Provide the (X, Y) coordinate of the cell's center where the given text is located.  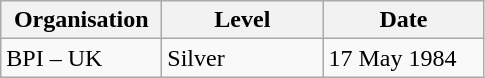
Silver (242, 58)
Level (242, 20)
BPI – UK (82, 58)
Organisation (82, 20)
Date (404, 20)
17 May 1984 (404, 58)
